Return (X, Y) of the center of cell containing provided text 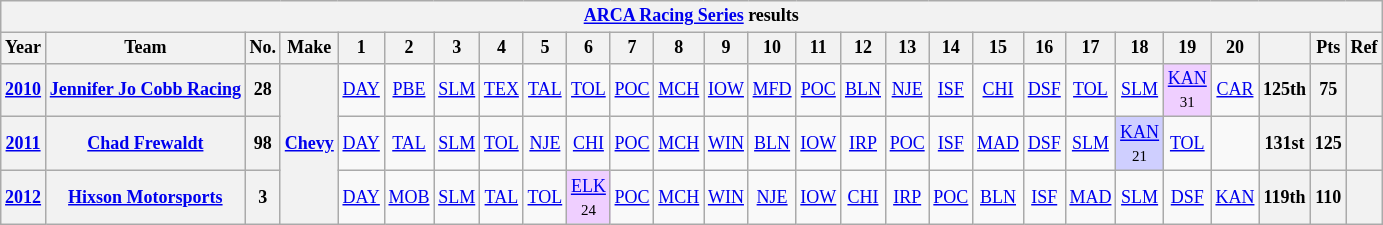
TEX (502, 90)
MOB (409, 197)
1 (361, 48)
7 (632, 48)
110 (1328, 197)
Ref (1364, 48)
8 (679, 48)
KAN31 (1187, 90)
14 (951, 48)
75 (1328, 90)
6 (589, 48)
18 (1140, 48)
2011 (24, 144)
11 (818, 48)
15 (998, 48)
2010 (24, 90)
13 (907, 48)
Year (24, 48)
119th (1285, 197)
10 (772, 48)
KAN21 (1140, 144)
MFD (772, 90)
125th (1285, 90)
Jennifer Jo Cobb Racing (145, 90)
ARCA Racing Series results (692, 16)
Team (145, 48)
ELK24 (589, 197)
98 (262, 144)
2 (409, 48)
Chad Frewaldt (145, 144)
12 (864, 48)
2012 (24, 197)
Pts (1328, 48)
Hixson Motorsports (145, 197)
28 (262, 90)
4 (502, 48)
KAN (1235, 197)
125 (1328, 144)
20 (1235, 48)
131st (1285, 144)
Make (309, 48)
19 (1187, 48)
16 (1044, 48)
CAR (1235, 90)
Chevy (309, 144)
5 (544, 48)
No. (262, 48)
PBE (409, 90)
9 (726, 48)
17 (1090, 48)
